Determine the [X, Y] coordinate at the center of the cell enclosing the given text.  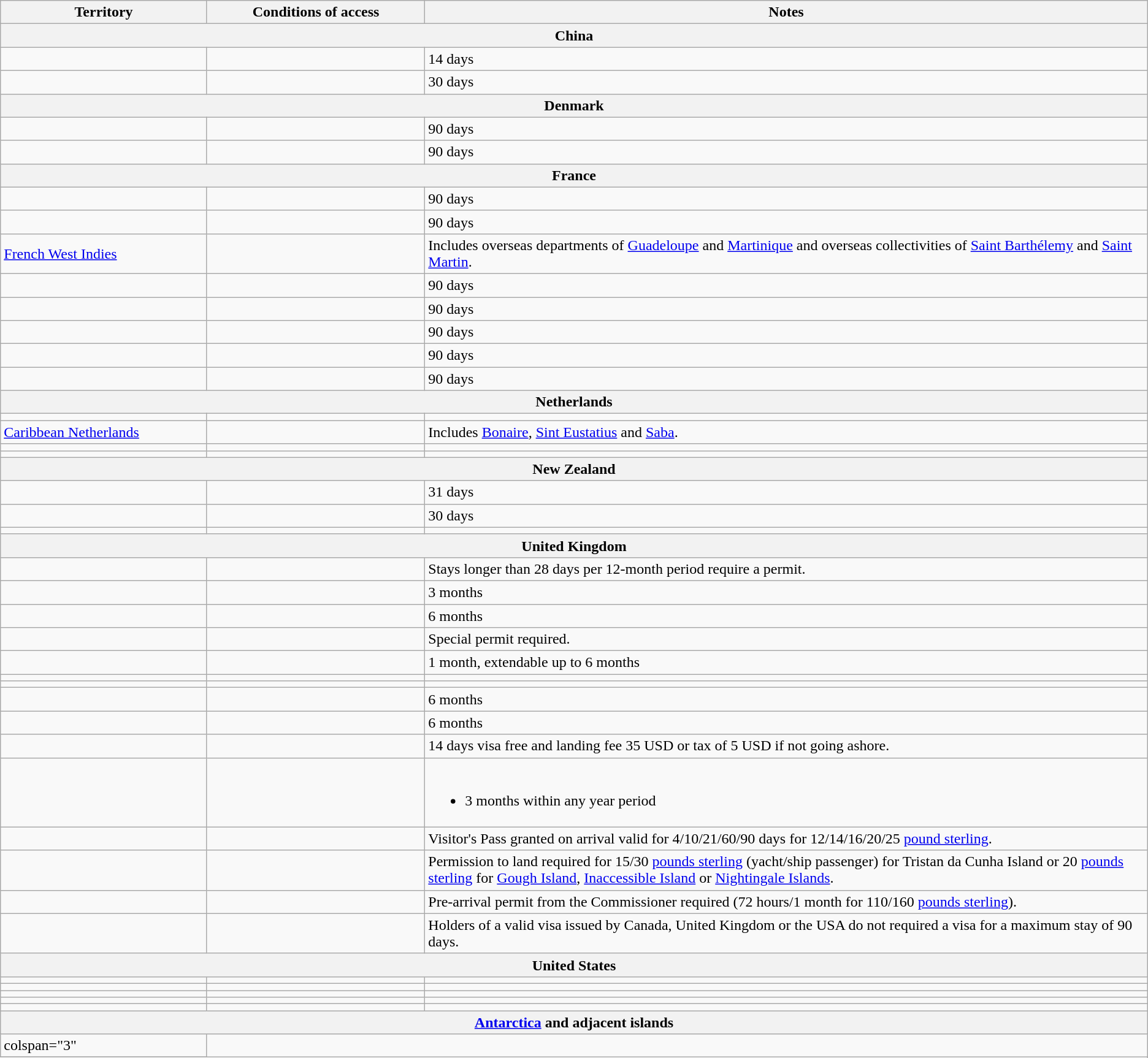
Netherlands [574, 402]
Holders of a valid visa issued by Canada, United Kingdom or the USA do not required a visa for a maximum stay of 90 days. [786, 933]
New Zealand [574, 469]
14 days [786, 59]
Special permit required. [786, 639]
1 month, extendable up to 6 months [786, 663]
Caribbean Netherlands [104, 432]
Denmark [574, 105]
3 months within any year period [786, 792]
14 days visa free and landing fee 35 USD or tax of 5 USD if not going ashore. [786, 746]
French West Indies [104, 254]
Antarctica and adjacent islands [574, 1022]
France [574, 175]
3 months [786, 592]
colspan="3" [104, 1046]
Includes Bonaire, Sint Eustatius and Saba. [786, 432]
China [574, 36]
United States [574, 965]
Stays longer than 28 days per 12-month period require a permit. [786, 569]
Conditions of access [315, 12]
Notes [786, 12]
Includes overseas departments of Guadeloupe and Martinique and overseas collectivities of Saint Barthélemy and Saint Martin. [786, 254]
Visitor's Pass granted on arrival valid for 4/10/21/60/90 days for 12/14/16/20/25 pound sterling. [786, 839]
Territory [104, 12]
31 days [786, 492]
Pre-arrival permit from the Commissioner required (72 hours/1 month for 110/160 pounds sterling). [786, 902]
United Kingdom [574, 546]
